Scan for the cell matching the given text and deliver its (x, y) coordinate at center. 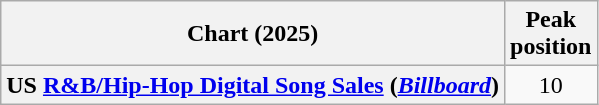
Chart (2025) (253, 34)
US R&B/Hip-Hop Digital Song Sales (Billboard) (253, 85)
Peakposition (551, 34)
10 (551, 85)
